Scan for the cell matching the given text and deliver its [X, Y] coordinate at center. 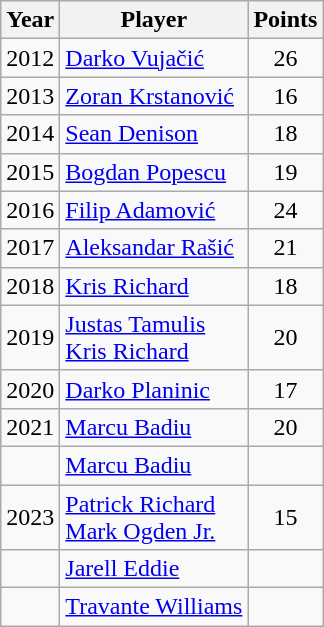
2019 [30, 338]
Travante Williams [154, 607]
21 [286, 248]
2014 [30, 134]
2017 [30, 248]
26 [286, 58]
Aleksandar Rašić [154, 248]
Zoran Krstanović [154, 96]
Jarell Eddie [154, 569]
Player [154, 20]
Bogdan Popescu [154, 172]
Darko Planinic [154, 389]
2021 [30, 427]
15 [286, 516]
Patrick Richard Mark Ogden Jr. [154, 516]
Year [30, 20]
Darko Vujačić [154, 58]
2013 [30, 96]
2020 [30, 389]
Filip Adamović [154, 210]
24 [286, 210]
19 [286, 172]
17 [286, 389]
16 [286, 96]
Kris Richard [154, 286]
2023 [30, 516]
2012 [30, 58]
2018 [30, 286]
2015 [30, 172]
Sean Denison [154, 134]
2016 [30, 210]
Points [286, 20]
Justas TamulisKris Richard [154, 338]
